Scan for the cell matching the given text and deliver its (x, y) coordinate at center. 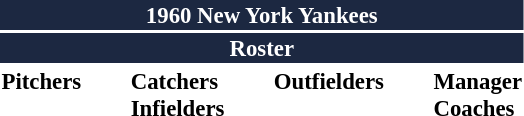
Roster (262, 48)
1960 New York Yankees (262, 15)
